Search for the cell housing the specified text and yield its [x, y] center coordinate. 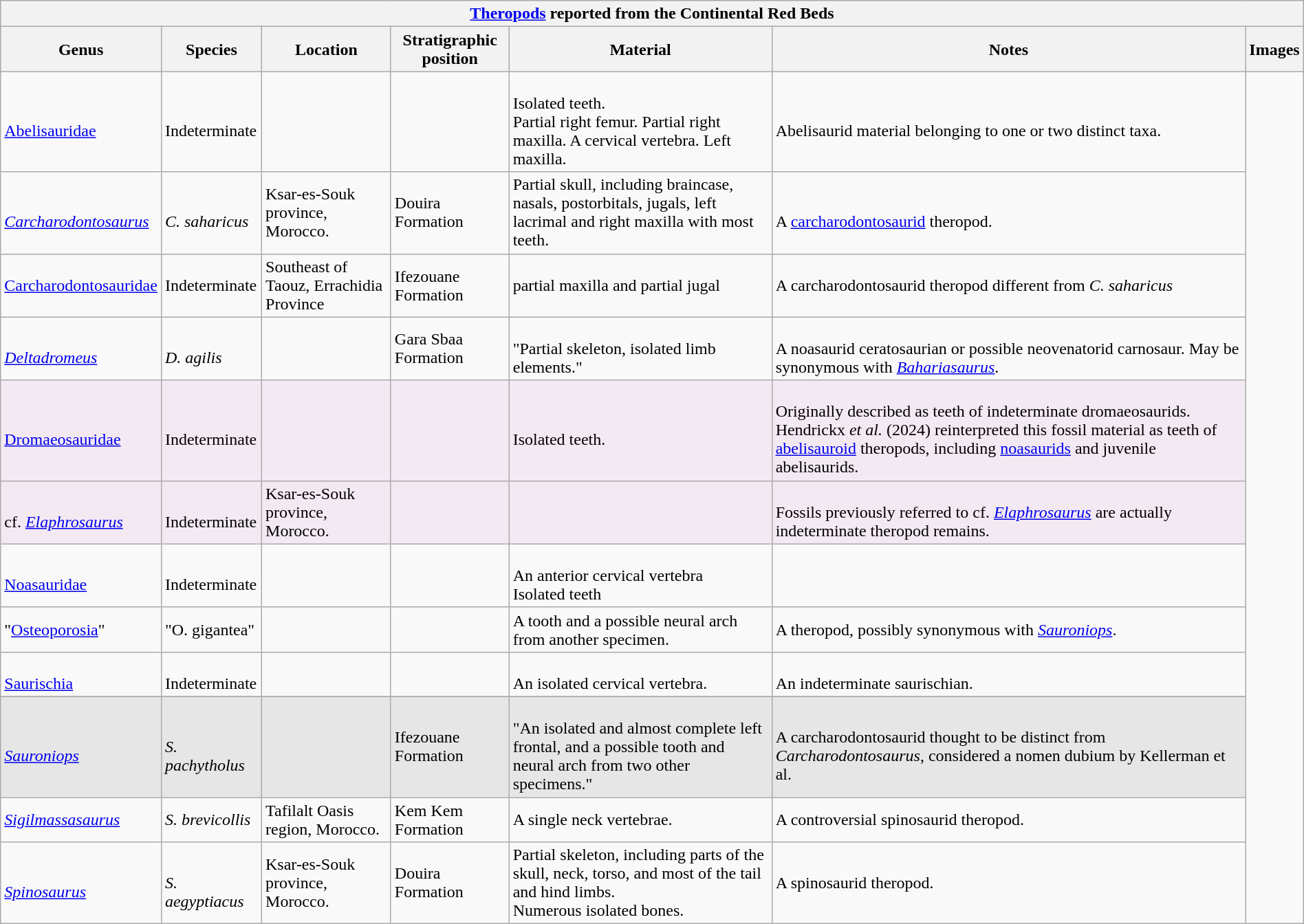
A single neck vertebrae. [640, 819]
D. agilis [211, 349]
Carcharodontosaurus [81, 213]
S. brevicollis [211, 819]
Partial skull, including braincase, nasals, postorbitals, jugals, left lacrimal and right maxilla with most teeth. [640, 213]
Theropods reported from the Continental Red Beds [652, 14]
Noasauridae [81, 575]
An anterior cervical vertebraIsolated teeth [640, 575]
S. aegyptiacus [211, 883]
C. saharicus [211, 213]
Notes [1008, 49]
A carcharodontosaurid theropod. [1008, 213]
Carcharodontosauridae [81, 285]
A spinosaurid theropod. [1008, 883]
Stratigraphic position [450, 49]
Spinosaurus [81, 883]
Tafilalt Oasis region, Morocco. [327, 819]
Sigilmassasaurus [81, 819]
Isolated teeth. [640, 430]
Species [211, 49]
"An isolated and almost complete left frontal, and a possible tooth and neural arch from two other specimens." [640, 747]
cf. Elaphrosaurus [81, 512]
Deltadromeus [81, 349]
Isolated teeth.Partial right femur. Partial right maxilla. A cervical vertebra. Left maxilla. [640, 122]
Abelisaurid material belonging to one or two distinct taxa. [1008, 122]
"O. gigantea" [211, 630]
Images [1274, 49]
Dromaeosauridae [81, 430]
Genus [81, 49]
Saurischia [81, 674]
A controversial spinosaurid theropod. [1008, 819]
An indeterminate saurischian. [1008, 674]
Location [327, 49]
"Partial skeleton, isolated limb elements." [640, 349]
Gara Sbaa Formation [450, 349]
Southeast of Taouz, Errachidia Province [327, 285]
A noasaurid ceratosaurian or possible neovenatorid carnosaur. May be synonymous with Bahariasaurus. [1008, 349]
A theropod, possibly synonymous with Sauroniops. [1008, 630]
Partial skeleton, including parts of the skull, neck, torso, and most of the tail and hind limbs. Numerous isolated bones. [640, 883]
Abelisauridae [81, 122]
"Osteoporosia" [81, 630]
A tooth and a possible neural arch from another specimen. [640, 630]
Material [640, 49]
Sauroniops [81, 747]
Kem Kem Formation [450, 819]
Fossils previously referred to cf. Elaphrosaurus are actually indeterminate theropod remains. [1008, 512]
partial maxilla and partial jugal [640, 285]
S. pachytholus [211, 747]
An isolated cervical vertebra. [640, 674]
A carcharodontosaurid theropod different from C. saharicus [1008, 285]
A carcharodontosaurid thought to be distinct from Carcharodontosaurus, considered a nomen dubium by Kellerman et al. [1008, 747]
